Search for the cell housing the specified text and yield its [x, y] center coordinate. 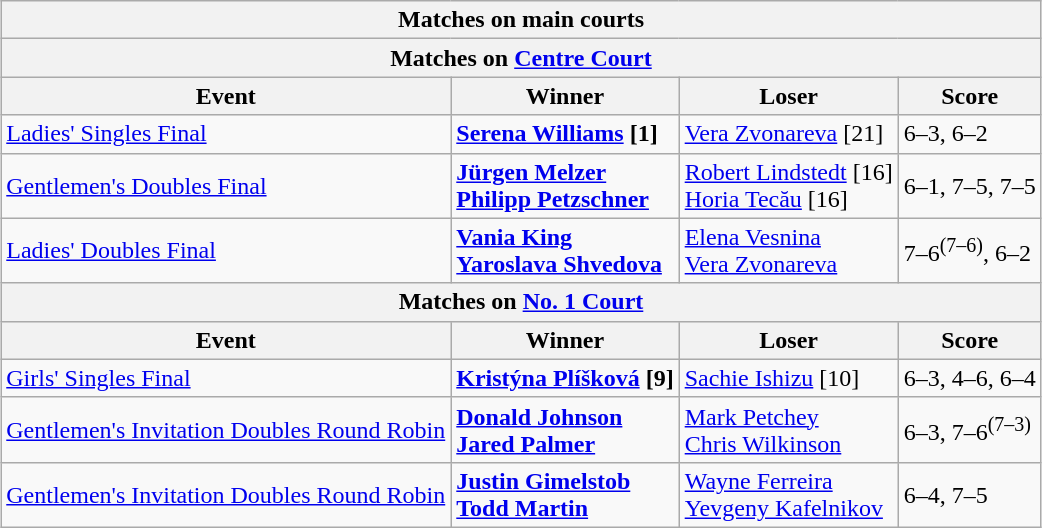
Wayne Ferreira Yevgeny Kafelnikov [788, 494]
Donald Johnson Jared Palmer [565, 430]
Elena Vesnina Vera Zvonareva [788, 250]
Matches on No. 1 Court [522, 302]
Ladies' Doubles Final [226, 250]
6–3, 4–6, 6–4 [970, 378]
Vania King Yaroslava Shvedova [565, 250]
Vera Zvonareva [21] [788, 134]
Gentlemen's Doubles Final [226, 186]
Matches on Centre Court [522, 58]
Robert Lindstedt [16] Horia Tecău [16] [788, 186]
7–6(7–6), 6–2 [970, 250]
Ladies' Singles Final [226, 134]
6–4, 7–5 [970, 494]
Girls' Singles Final [226, 378]
Kristýna Plíšková [9] [565, 378]
Serena Williams [1] [565, 134]
Sachie Ishizu [10] [788, 378]
6–3, 7–6(7–3) [970, 430]
Matches on main courts [522, 20]
Justin Gimelstob Todd Martin [565, 494]
6–1, 7–5, 7–5 [970, 186]
Jürgen Melzer Philipp Petzschner [565, 186]
Mark Petchey Chris Wilkinson [788, 430]
6–3, 6–2 [970, 134]
